Identify which cell holds the provided text, then report its [X, Y] central coordinate. 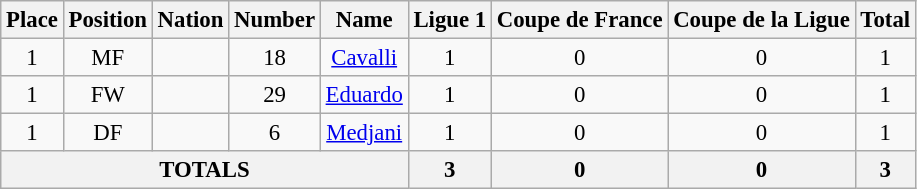
Medjani [364, 133]
Name [364, 20]
Position [108, 20]
Coupe de la Ligue [762, 20]
Place [32, 20]
6 [275, 133]
Eduardo [364, 95]
DF [108, 133]
Nation [190, 20]
29 [275, 95]
TOTALS [204, 170]
Number [275, 20]
18 [275, 58]
Coupe de France [579, 20]
MF [108, 58]
FW [108, 95]
Ligue 1 [450, 20]
Cavalli [364, 58]
Total [885, 20]
